Find where the given text appears and provide that cell's center as [x, y] coordinate. 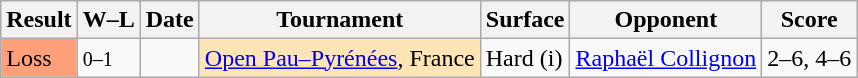
Tournament [340, 20]
Hard (i) [525, 58]
Surface [525, 20]
Opponent [666, 20]
2–6, 4–6 [810, 58]
Date [170, 20]
Result [39, 20]
Raphaël Collignon [666, 58]
Loss [39, 58]
Open Pau–Pyrénées, France [340, 58]
Score [810, 20]
0–1 [108, 58]
W–L [108, 20]
